Extract the (X, Y) coordinate from the center of the cell holding the provided text.  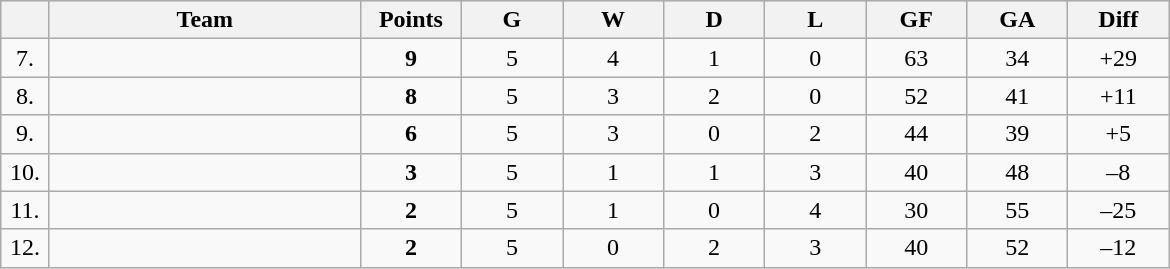
GA (1018, 20)
Diff (1118, 20)
63 (916, 58)
–12 (1118, 248)
7. (26, 58)
+29 (1118, 58)
34 (1018, 58)
–8 (1118, 172)
D (714, 20)
+5 (1118, 134)
–25 (1118, 210)
12. (26, 248)
9. (26, 134)
55 (1018, 210)
41 (1018, 96)
W (612, 20)
+11 (1118, 96)
G (512, 20)
11. (26, 210)
8 (410, 96)
39 (1018, 134)
8. (26, 96)
10. (26, 172)
30 (916, 210)
L (816, 20)
Points (410, 20)
44 (916, 134)
48 (1018, 172)
9 (410, 58)
Team (204, 20)
GF (916, 20)
6 (410, 134)
